Output the (x, y) coordinate of the center of the cell containing the given text.  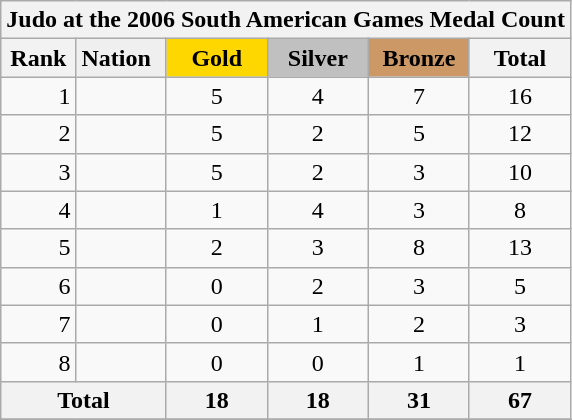
Bronze (418, 58)
Rank (38, 58)
16 (520, 96)
12 (520, 134)
Silver (318, 58)
10 (520, 172)
6 (38, 286)
Nation (121, 58)
31 (418, 400)
Gold (216, 58)
Judo at the 2006 South American Games Medal Count (286, 20)
13 (520, 248)
67 (520, 400)
